Find where the given text appears and provide that cell's center as [X, Y] coordinate. 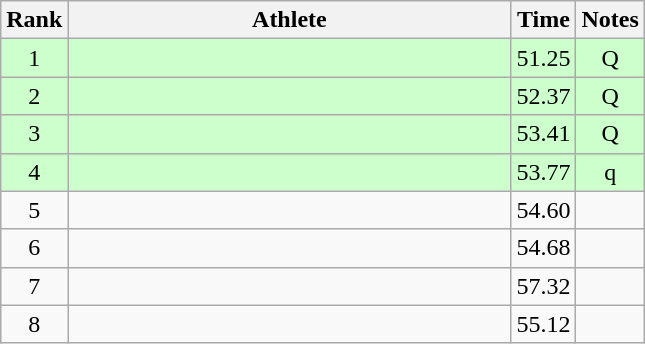
54.60 [544, 210]
Athlete [290, 20]
57.32 [544, 286]
53.41 [544, 134]
3 [34, 134]
2 [34, 96]
52.37 [544, 96]
55.12 [544, 324]
53.77 [544, 172]
7 [34, 286]
q [610, 172]
51.25 [544, 58]
8 [34, 324]
5 [34, 210]
Rank [34, 20]
54.68 [544, 248]
1 [34, 58]
Notes [610, 20]
6 [34, 248]
4 [34, 172]
Time [544, 20]
